Capture the cell that displays the provided text and extract its [X, Y] central coordinate. 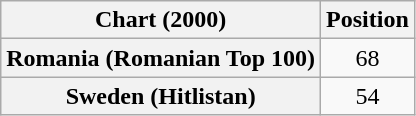
Romania (Romanian Top 100) [161, 58]
Sweden (Hitlistan) [161, 96]
68 [368, 58]
54 [368, 96]
Chart (2000) [161, 20]
Position [368, 20]
